Detect which cell encompasses the target text, then output its (X, Y) center coordinate. 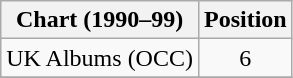
6 (245, 58)
UK Albums (OCC) (100, 58)
Chart (1990–99) (100, 20)
Position (245, 20)
